Capture the cell that displays the provided text and extract its [x, y] central coordinate. 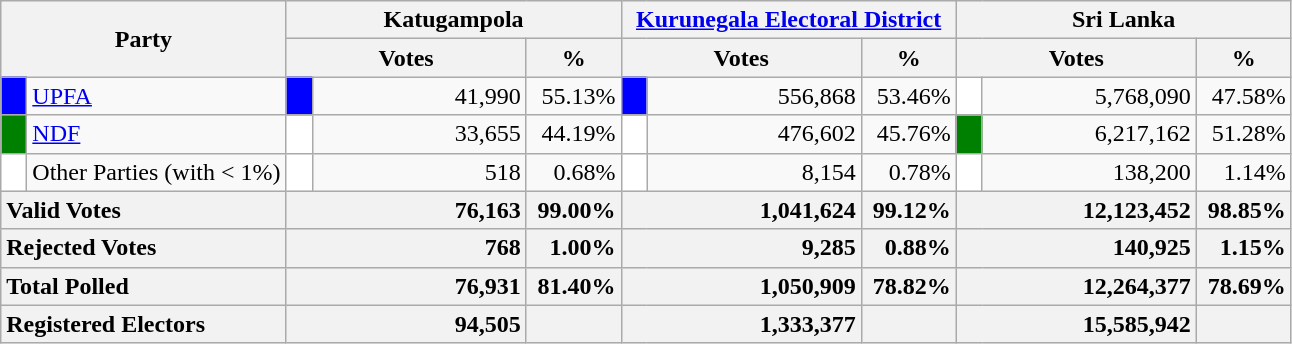
Other Parties (with < 1%) [156, 172]
33,655 [419, 134]
0.88% [908, 248]
Party [144, 39]
15,585,942 [1076, 324]
1.00% [574, 248]
Total Polled [144, 286]
12,123,452 [1076, 210]
1,041,624 [741, 210]
98.85% [1244, 210]
0.68% [574, 172]
Valid Votes [144, 210]
NDF [156, 134]
138,200 [1089, 172]
Kurunegala Electoral District [788, 20]
Katugampola [454, 20]
44.19% [574, 134]
41,990 [419, 96]
Registered Electors [144, 324]
76,163 [406, 210]
12,264,377 [1076, 286]
0.78% [908, 172]
99.12% [908, 210]
768 [406, 248]
5,768,090 [1089, 96]
476,602 [754, 134]
1,050,909 [741, 286]
UPFA [156, 96]
78.69% [1244, 286]
Rejected Votes [144, 248]
6,217,162 [1089, 134]
78.82% [908, 286]
76,931 [406, 286]
99.00% [574, 210]
518 [419, 172]
1.15% [1244, 248]
8,154 [754, 172]
9,285 [741, 248]
53.46% [908, 96]
1,333,377 [741, 324]
81.40% [574, 286]
1.14% [1244, 172]
51.28% [1244, 134]
Sri Lanka [1124, 20]
556,868 [754, 96]
45.76% [908, 134]
55.13% [574, 96]
47.58% [1244, 96]
94,505 [406, 324]
140,925 [1076, 248]
